Scan for the cell matching the given text and deliver its [X, Y] coordinate at center. 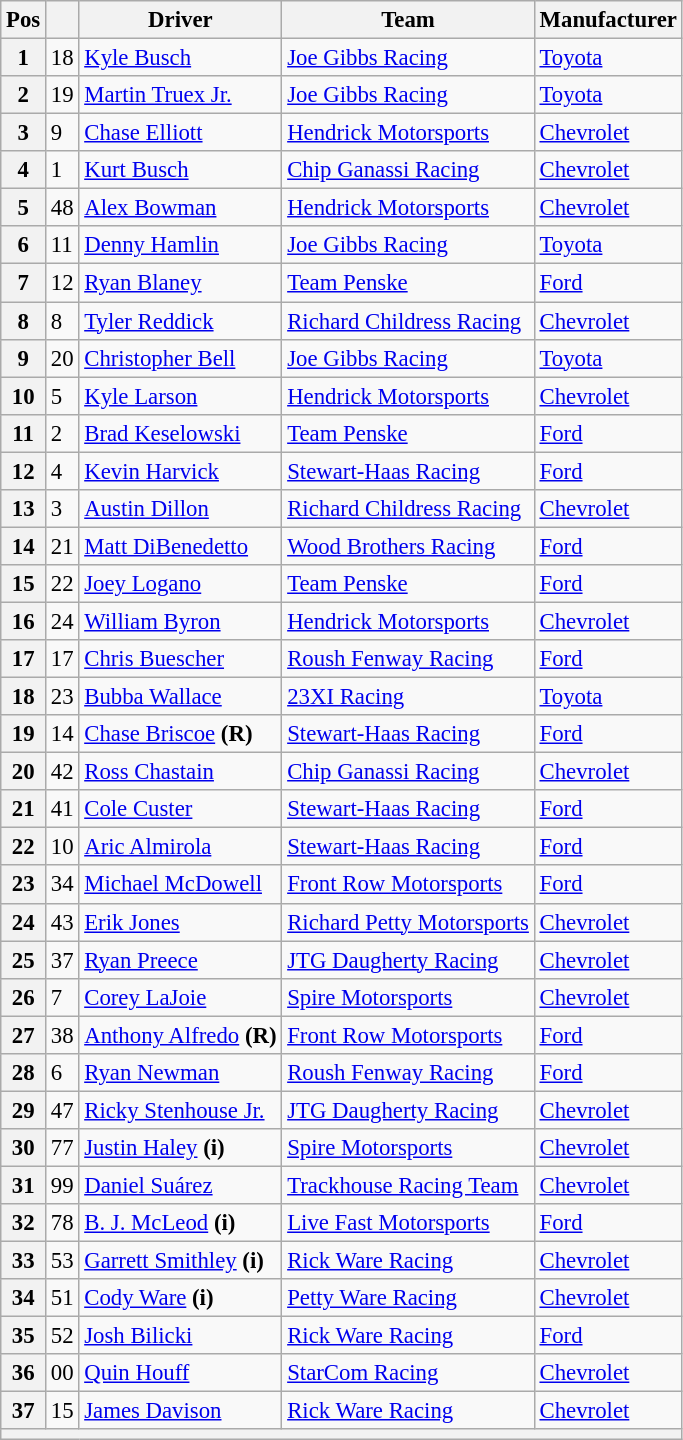
Manufacturer [608, 20]
36 [24, 1373]
Kyle Larson [180, 396]
38 [62, 1035]
41 [62, 809]
Driver [180, 20]
Daniel Suárez [180, 1185]
Brad Keselowski [180, 433]
52 [62, 1336]
32 [24, 1223]
28 [24, 1073]
Ryan Preece [180, 960]
B. J. McLeod (i) [180, 1223]
31 [24, 1185]
Chris Buescher [180, 659]
51 [62, 1298]
23XI Racing [408, 697]
Petty Ware Racing [408, 1298]
Live Fast Motorsports [408, 1223]
00 [62, 1373]
Justin Haley (i) [180, 1148]
48 [62, 208]
Joey Logano [180, 584]
Aric Almirola [180, 847]
Garrett Smithley (i) [180, 1261]
33 [24, 1261]
Tyler Reddick [180, 321]
26 [24, 997]
Trackhouse Racing Team [408, 1185]
Kevin Harvick [180, 471]
25 [24, 960]
Anthony Alfredo (R) [180, 1035]
Austin Dillon [180, 509]
Christopher Bell [180, 358]
Kurt Busch [180, 170]
Richard Petty Motorsports [408, 922]
Chase Elliott [180, 133]
Alex Bowman [180, 208]
Pos [24, 20]
29 [24, 1110]
Kyle Busch [180, 58]
Ricky Stenhouse Jr. [180, 1110]
William Byron [180, 621]
13 [24, 509]
42 [62, 772]
47 [62, 1110]
43 [62, 922]
Chase Briscoe (R) [180, 734]
16 [24, 621]
James Davison [180, 1411]
35 [24, 1336]
Josh Bilicki [180, 1336]
Quin Houff [180, 1373]
Ryan Newman [180, 1073]
Cody Ware (i) [180, 1298]
Denny Hamlin [180, 245]
30 [24, 1148]
StarCom Racing [408, 1373]
Matt DiBenedetto [180, 546]
Corey LaJoie [180, 997]
Ross Chastain [180, 772]
Ryan Blaney [180, 283]
Team [408, 20]
77 [62, 1148]
99 [62, 1185]
53 [62, 1261]
Michael McDowell [180, 885]
Cole Custer [180, 809]
78 [62, 1223]
Martin Truex Jr. [180, 95]
Bubba Wallace [180, 697]
Erik Jones [180, 922]
Wood Brothers Racing [408, 546]
27 [24, 1035]
